For the text-containing cell, return its midpoint in [x, y] coordinate format. 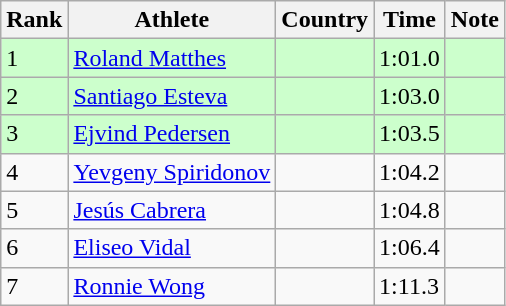
Note [474, 20]
1:03.5 [410, 134]
Roland Matthes [172, 58]
1:04.2 [410, 172]
1:03.0 [410, 96]
Santiago Esteva [172, 96]
Country [325, 20]
6 [34, 248]
1:01.0 [410, 58]
7 [34, 286]
2 [34, 96]
Rank [34, 20]
1:11.3 [410, 286]
Eliseo Vidal [172, 248]
3 [34, 134]
Time [410, 20]
1 [34, 58]
5 [34, 210]
Athlete [172, 20]
1:04.8 [410, 210]
Jesús Cabrera [172, 210]
Ronnie Wong [172, 286]
Ejvind Pedersen [172, 134]
4 [34, 172]
1:06.4 [410, 248]
Yevgeny Spiridonov [172, 172]
